Determine the [x, y] coordinate at the center of the cell enclosing the given text.  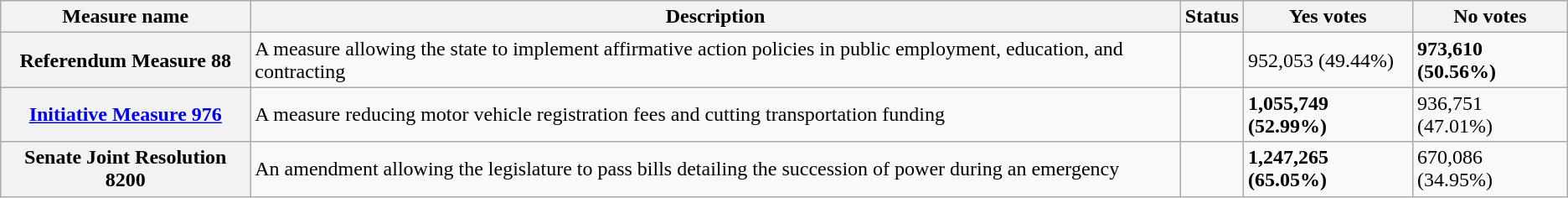
1,247,265 (65.05%) [1328, 169]
973,610 (50.56%) [1489, 60]
No votes [1489, 17]
Referendum Measure 88 [126, 60]
An amendment allowing the legislature to pass bills detailing the succession of power during an emergency [715, 169]
Status [1211, 17]
670,086 (34.95%) [1489, 169]
952,053 (49.44%) [1328, 60]
Initiative Measure 976 [126, 114]
A measure allowing the state to implement affirmative action policies in public employment, education, and contracting [715, 60]
Senate Joint Resolution 8200 [126, 169]
936,751 (47.01%) [1489, 114]
Description [715, 17]
Yes votes [1328, 17]
Measure name [126, 17]
1,055,749 (52.99%) [1328, 114]
A measure reducing motor vehicle registration fees and cutting transportation funding [715, 114]
